Scan for the cell matching the given text and deliver its [X, Y] coordinate at center. 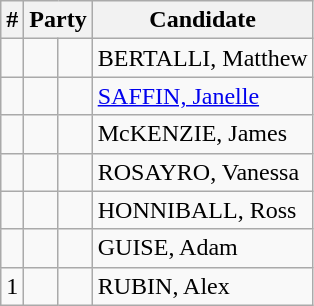
ROSAYRO, Vanessa [202, 172]
# [12, 20]
RUBIN, Alex [202, 286]
GUISE, Adam [202, 248]
Party [58, 20]
BERTALLI, Matthew [202, 58]
Candidate [202, 20]
McKENZIE, James [202, 134]
SAFFIN, Janelle [202, 96]
1 [12, 286]
HONNIBALL, Ross [202, 210]
